Pinpoint the cell where the given text exists, returning its (x, y) midpoint coordinate. 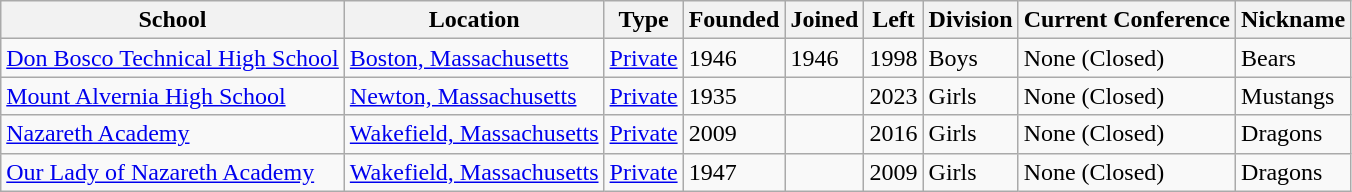
1935 (734, 96)
Don Bosco Technical High School (173, 58)
2023 (894, 96)
Nickname (1294, 20)
Left (894, 20)
Type (644, 20)
Mustangs (1294, 96)
Boston, Massachusetts (474, 58)
2016 (894, 134)
Boys (970, 58)
School (173, 20)
Current Conference (1126, 20)
Location (474, 20)
Nazareth Academy (173, 134)
Our Lady of Nazareth Academy (173, 172)
Founded (734, 20)
Mount Alvernia High School (173, 96)
1947 (734, 172)
Bears (1294, 58)
1998 (894, 58)
Newton, Massachusetts (474, 96)
Division (970, 20)
Joined (824, 20)
